For the text-containing cell, return its midpoint in [x, y] coordinate format. 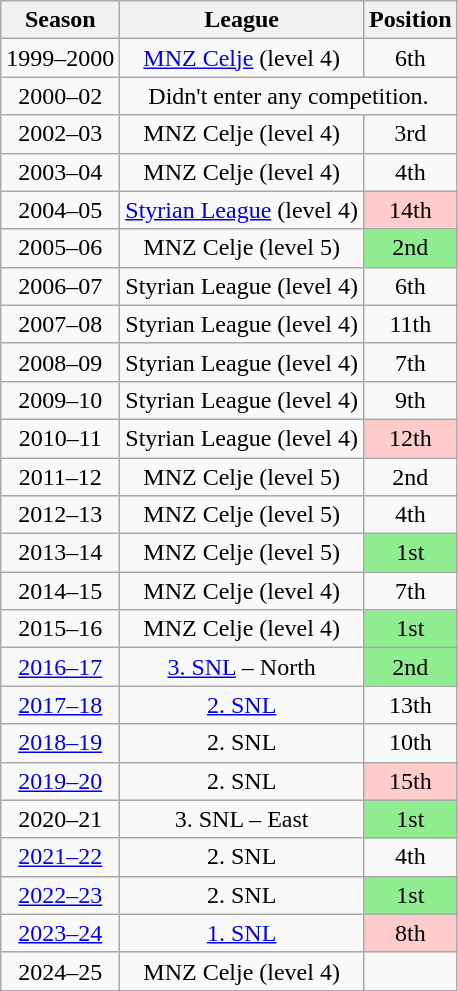
2006–07 [60, 286]
2011–12 [60, 477]
8th [410, 933]
2014–15 [60, 591]
2019–20 [60, 781]
15th [410, 781]
13th [410, 705]
2008–09 [60, 362]
2017–18 [60, 705]
2009–10 [60, 400]
2004–05 [60, 210]
3. SNL – East [242, 819]
2002–03 [60, 134]
9th [410, 400]
Didn't enter any competition. [288, 96]
2012–13 [60, 515]
League [242, 20]
Position [410, 20]
2018–19 [60, 743]
2016–17 [60, 667]
1. SNL [242, 933]
2003–04 [60, 172]
Season [60, 20]
14th [410, 210]
2021–22 [60, 857]
12th [410, 438]
2007–08 [60, 324]
2013–14 [60, 553]
1999–2000 [60, 58]
2020–21 [60, 819]
10th [410, 743]
2015–16 [60, 629]
11th [410, 324]
2023–24 [60, 933]
2005–06 [60, 248]
2022–23 [60, 895]
3rd [410, 134]
2010–11 [60, 438]
3. SNL – North [242, 667]
2024–25 [60, 971]
2000–02 [60, 96]
